Determine the (x, y) coordinate at the center of the cell enclosing the given text.  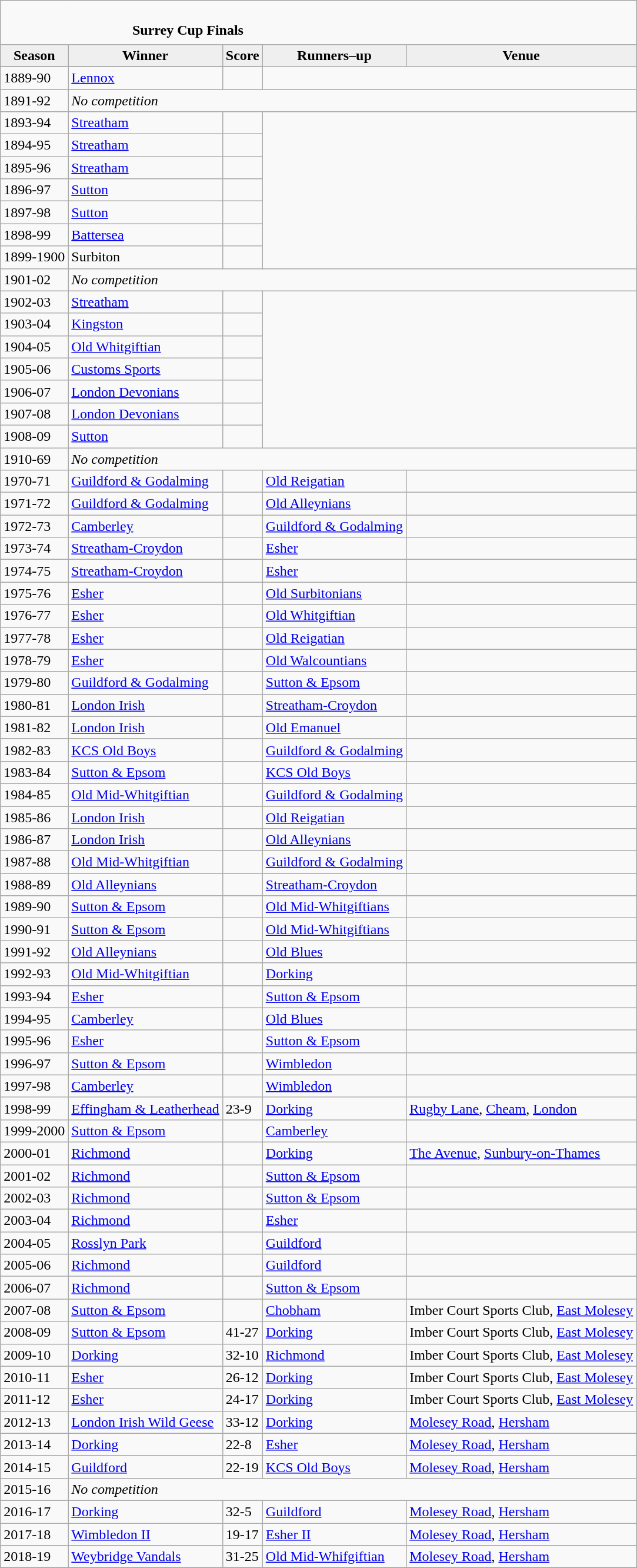
1908-09 (34, 436)
Customs Sports (146, 369)
2015-16 (34, 1489)
2012-13 (34, 1422)
Weybridge Vandals (146, 1557)
1974-75 (34, 571)
2009-10 (34, 1355)
1987-88 (34, 862)
2010-11 (34, 1377)
1984-85 (34, 795)
Old Mid-Whifgiftian (334, 1557)
1986-87 (34, 840)
1901-02 (34, 280)
2018-19 (34, 1557)
Wimbledon II (146, 1534)
1982-83 (34, 750)
1981-82 (34, 727)
22-8 (242, 1444)
32-5 (242, 1511)
1993-94 (34, 996)
Rosslyn Park (146, 1243)
1989-90 (34, 907)
1994-95 (34, 1019)
Esher II (334, 1534)
1891-92 (34, 101)
1990-91 (34, 929)
26-12 (242, 1377)
1971-72 (34, 504)
1998-99 (34, 1108)
1910-69 (34, 459)
Effingham & Leatherhead (146, 1108)
41-27 (242, 1333)
1889-90 (34, 78)
1980-81 (34, 705)
2006-07 (34, 1288)
Rugby Lane, Cheam, London (521, 1108)
1894-95 (34, 145)
32-10 (242, 1355)
1972-73 (34, 526)
1907-08 (34, 414)
23-9 (242, 1108)
1906-07 (34, 391)
Season (34, 55)
2013-14 (34, 1444)
Old Walcountians (334, 660)
2002-03 (34, 1198)
1985-86 (34, 818)
1976-77 (34, 616)
1997-98 (34, 1086)
2016-17 (34, 1511)
1973-74 (34, 549)
The Avenue, Sunbury-on-Thames (521, 1153)
1992-93 (34, 974)
1902-03 (34, 302)
2004-05 (34, 1243)
1895-96 (34, 168)
2003-04 (34, 1221)
2011-12 (34, 1400)
Score (242, 55)
19-17 (242, 1534)
2017-18 (34, 1534)
1897-98 (34, 212)
2007-08 (34, 1310)
24-17 (242, 1400)
1975-76 (34, 593)
Runners–up (334, 55)
1970-71 (34, 481)
1903-04 (34, 324)
1995-96 (34, 1041)
Chobham (334, 1310)
Winner (146, 55)
Battersea (146, 235)
2000-01 (34, 1153)
Venue (521, 55)
33-12 (242, 1422)
2014-15 (34, 1467)
Lennox (146, 78)
1979-80 (34, 683)
1983-84 (34, 772)
2008-09 (34, 1333)
1991-92 (34, 952)
Surbiton (146, 257)
1999-2000 (34, 1131)
1899-1900 (34, 257)
Old Surbitonians (334, 593)
1988-89 (34, 885)
2005-06 (34, 1265)
1977-78 (34, 638)
Old Emanuel (334, 727)
31-25 (242, 1557)
22-19 (242, 1467)
London Irish Wild Geese (146, 1422)
2001-02 (34, 1175)
1898-99 (34, 235)
1893-94 (34, 123)
1905-06 (34, 369)
1904-05 (34, 347)
1996-97 (34, 1064)
Kingston (146, 324)
1896-97 (34, 190)
1978-79 (34, 660)
